Scan for the cell matching the given text and deliver its [X, Y] coordinate at center. 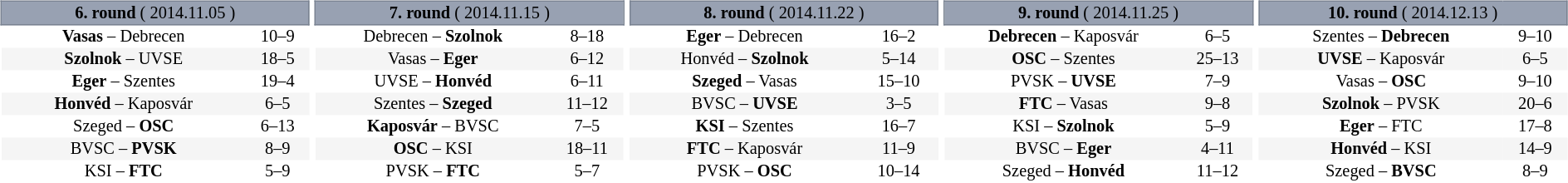
Debrecen – Kaposvár [1063, 37]
6–13 [277, 126]
OSC – KSI [434, 150]
16–2 [899, 37]
8. round ( 2014.11.22 ) [784, 12]
PVSK – UVSE [1063, 82]
Szentes – Szeged [434, 105]
6–11 [587, 82]
Szolnok – PVSK [1381, 105]
Szeged – Vasas [744, 82]
7–5 [587, 126]
Eger – Szentes [123, 82]
Debrecen – Szolnok [434, 37]
4–11 [1218, 150]
20–6 [1535, 105]
Eger – Debrecen [744, 37]
11–9 [899, 150]
Vasas – OSC [1381, 82]
8–18 [587, 37]
Kaposvár – BVSC [434, 126]
FTC – Vasas [1063, 105]
Szentes – Debrecen [1381, 37]
14–9 [1535, 150]
Vasas – Debrecen [123, 37]
Szeged – Honvéd [1063, 171]
3–5 [899, 105]
10. round ( 2014.12.13 ) [1414, 12]
10–14 [899, 171]
9. round ( 2014.11.25 ) [1098, 12]
PVSK – OSC [744, 171]
BVSC – PVSK [123, 150]
10–9 [277, 37]
6. round ( 2014.11.05 ) [154, 12]
25–13 [1218, 60]
Honvéd – Szolnok [744, 60]
FTC – Kaposvár [744, 150]
5–7 [587, 171]
KSI – Szolnok [1063, 126]
Szeged – BVSC [1381, 171]
Honvéd – KSI [1381, 150]
7–9 [1218, 82]
18–11 [587, 150]
KSI – Szentes [744, 126]
6–12 [587, 60]
5–14 [899, 60]
18–5 [277, 60]
BVSC – Eger [1063, 150]
16–7 [899, 126]
UVSE – Kaposvár [1381, 60]
KSI – FTC [123, 171]
Honvéd – Kaposvár [123, 105]
PVSK – FTC [434, 171]
Szeged – OSC [123, 126]
Eger – FTC [1381, 126]
Szolnok – UVSE [123, 60]
17–8 [1535, 126]
Vasas – Eger [434, 60]
BVSC – UVSE [744, 105]
UVSE – Honvéd [434, 82]
15–10 [899, 82]
7. round ( 2014.11.15 ) [470, 12]
19–4 [277, 82]
OSC – Szentes [1063, 60]
9–8 [1218, 105]
